Provide the (x, y) coordinate of the cell's center where the given text is located.  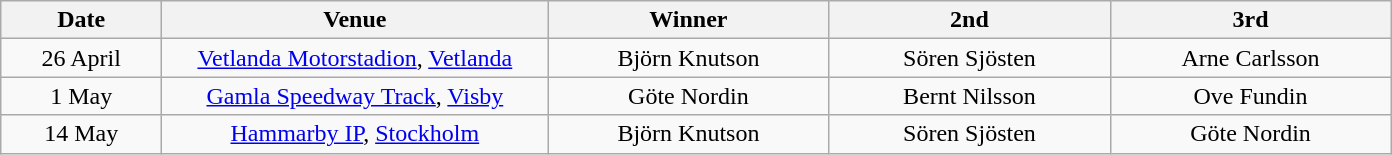
Date (82, 20)
Bernt Nilsson (970, 96)
Gamla Speedway Track, Visby (355, 96)
Hammarby IP, Stockholm (355, 134)
2nd (970, 20)
Winner (688, 20)
1 May (82, 96)
26 April (82, 58)
Venue (355, 20)
Arne Carlsson (1250, 58)
3rd (1250, 20)
Ove Fundin (1250, 96)
14 May (82, 134)
Vetlanda Motorstadion, Vetlanda (355, 58)
